Find where the given text appears and provide that cell's center as [X, Y] coordinate. 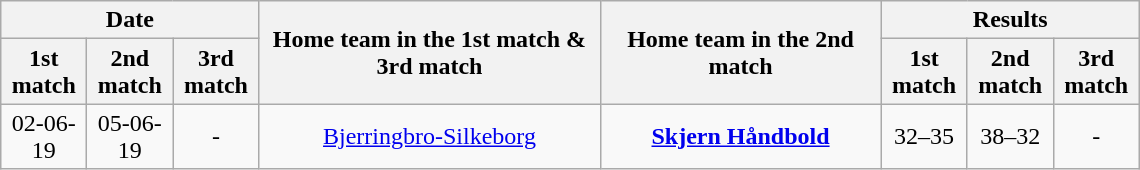
Date [130, 20]
02-06-19 [44, 136]
Home team in the 1st match & 3rd match [430, 52]
Skjern Håndbold [740, 136]
38–32 [1010, 136]
Bjerringbro-Silkeborg [430, 136]
Home team in the 2nd match [740, 52]
Results [1010, 20]
32–35 [924, 136]
05-06-19 [130, 136]
